Capture the cell that displays the provided text and extract its [X, Y] central coordinate. 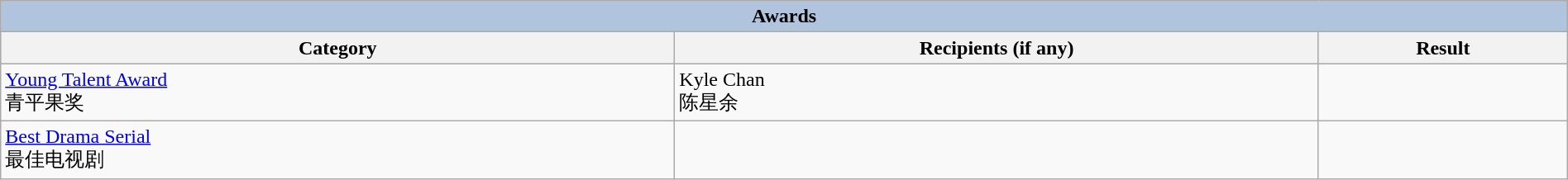
Young Talent Award 青平果奖 [337, 92]
Category [337, 48]
Recipients (if any) [997, 48]
Kyle Chan 陈星余 [997, 92]
Best Drama Serial 最佳电视剧 [337, 149]
Result [1442, 48]
Awards [784, 17]
